Return (X, Y) of the center of cell containing provided text 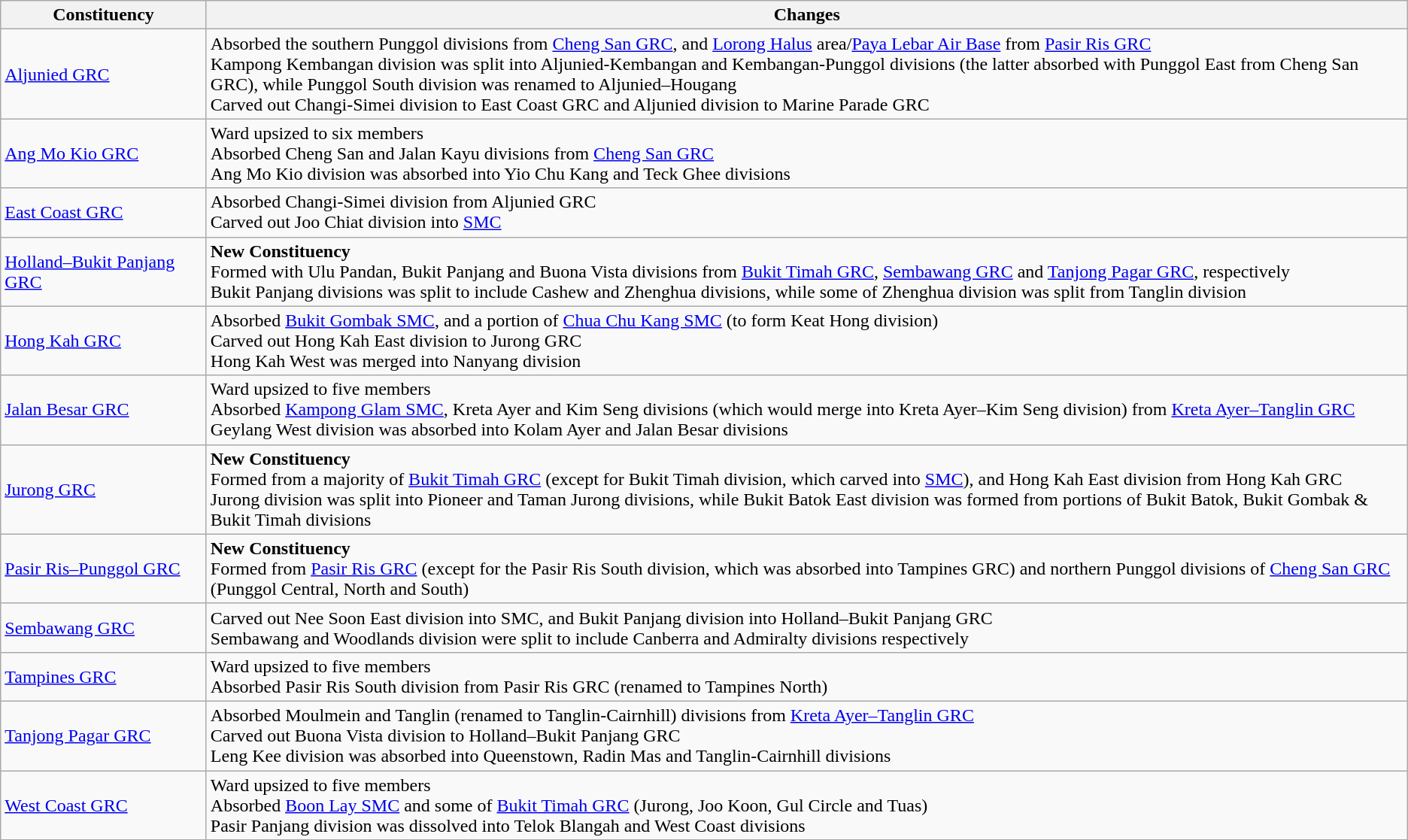
West Coast GRC (104, 805)
Jalan Besar GRC (104, 410)
Constituency (104, 15)
Ward upsized to five membersAbsorbed Pasir Ris South division from Pasir Ris GRC (renamed to Tampines North) (806, 677)
Hong Kah GRC (104, 341)
Jurong GRC (104, 489)
East Coast GRC (104, 212)
Tanjong Pagar GRC (104, 735)
Sembawang GRC (104, 627)
Ang Mo Kio GRC (104, 153)
Aljunied GRC (104, 74)
Changes (806, 15)
Tampines GRC (104, 677)
Pasir Ris–Punggol GRC (104, 569)
Absorbed Changi-Simei division from Aljunied GRCCarved out Joo Chiat division into SMC (806, 212)
Holland–Bukit Panjang GRC (104, 271)
